Locate the cell with the specified text and output its [X, Y] center coordinate. 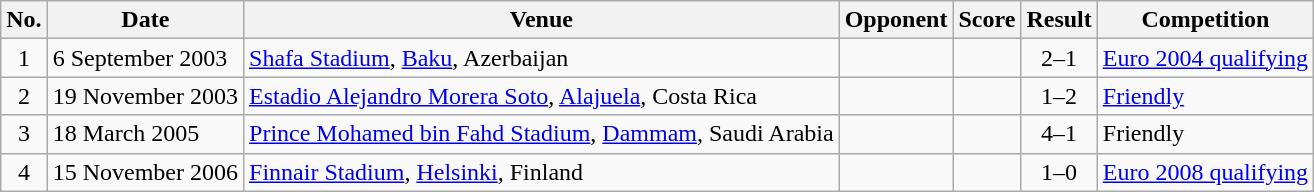
Date [145, 20]
Result [1059, 20]
4 [24, 172]
1–2 [1059, 96]
19 November 2003 [145, 96]
Shafa Stadium, Baku, Azerbaijan [542, 58]
2 [24, 96]
Score [987, 20]
18 March 2005 [145, 134]
Estadio Alejandro Morera Soto, Alajuela, Costa Rica [542, 96]
Competition [1205, 20]
15 November 2006 [145, 172]
3 [24, 134]
Finnair Stadium, Helsinki, Finland [542, 172]
Opponent [896, 20]
Venue [542, 20]
1 [24, 58]
2–1 [1059, 58]
Euro 2004 qualifying [1205, 58]
No. [24, 20]
Euro 2008 qualifying [1205, 172]
1–0 [1059, 172]
4–1 [1059, 134]
6 September 2003 [145, 58]
Prince Mohamed bin Fahd Stadium, Dammam, Saudi Arabia [542, 134]
